Locate the cell with the specified text and output its [x, y] center coordinate. 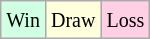
Win [24, 20]
Loss [126, 20]
Draw [72, 20]
